Detect which cell encompasses the target text, then output its (X, Y) center coordinate. 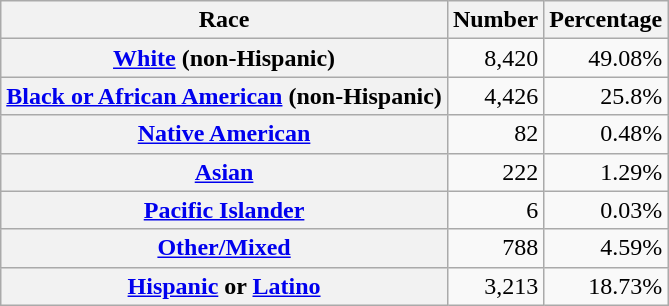
Number (495, 20)
49.08% (606, 58)
0.03% (606, 210)
Hispanic or Latino (224, 286)
4.59% (606, 248)
4,426 (495, 96)
18.73% (606, 286)
3,213 (495, 286)
Percentage (606, 20)
0.48% (606, 134)
82 (495, 134)
6 (495, 210)
1.29% (606, 172)
Other/Mixed (224, 248)
25.8% (606, 96)
788 (495, 248)
Race (224, 20)
8,420 (495, 58)
Asian (224, 172)
Black or African American (non-Hispanic) (224, 96)
White (non-Hispanic) (224, 58)
Native American (224, 134)
222 (495, 172)
Pacific Islander (224, 210)
